Locate the cell with the specified text and output its (x, y) center coordinate. 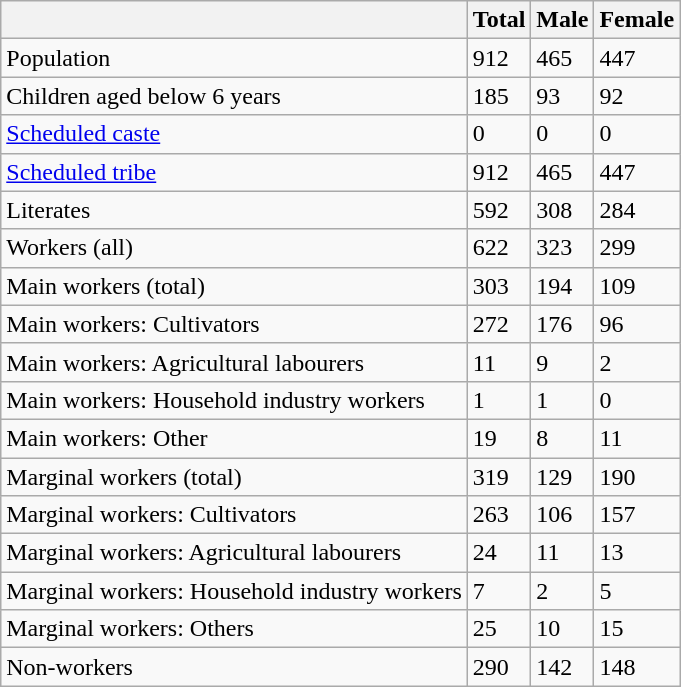
Main workers: Cultivators (234, 324)
290 (499, 667)
Workers (all) (234, 248)
7 (499, 591)
129 (562, 477)
Scheduled tribe (234, 172)
592 (499, 210)
Marginal workers: Household industry workers (234, 591)
190 (637, 477)
194 (562, 286)
109 (637, 286)
Literates (234, 210)
5 (637, 591)
19 (499, 438)
Male (562, 20)
Children aged below 6 years (234, 96)
Marginal workers: Agricultural labourers (234, 553)
9 (562, 362)
10 (562, 629)
Marginal workers: Others (234, 629)
Main workers (total) (234, 286)
157 (637, 515)
299 (637, 248)
24 (499, 553)
Non-workers (234, 667)
263 (499, 515)
96 (637, 324)
176 (562, 324)
622 (499, 248)
92 (637, 96)
25 (499, 629)
Main workers: Other (234, 438)
Main workers: Household industry workers (234, 400)
Female (637, 20)
148 (637, 667)
284 (637, 210)
185 (499, 96)
303 (499, 286)
93 (562, 96)
Scheduled caste (234, 134)
Main workers: Agricultural labourers (234, 362)
323 (562, 248)
8 (562, 438)
106 (562, 515)
13 (637, 553)
Population (234, 58)
142 (562, 667)
319 (499, 477)
272 (499, 324)
Marginal workers (total) (234, 477)
Marginal workers: Cultivators (234, 515)
308 (562, 210)
Total (499, 20)
15 (637, 629)
